Pinpoint the cell where the given text exists, returning its [x, y] midpoint coordinate. 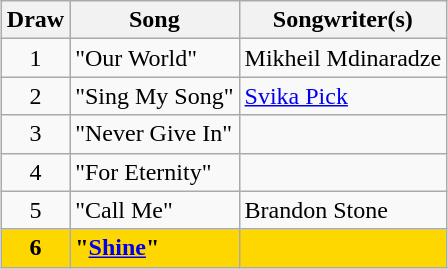
Svika Pick [343, 96]
"Never Give In" [154, 134]
"Sing My Song" [154, 96]
Songwriter(s) [343, 20]
"Our World" [154, 58]
5 [35, 210]
1 [35, 58]
6 [35, 248]
Mikheil Mdinaradze [343, 58]
3 [35, 134]
Draw [35, 20]
2 [35, 96]
4 [35, 172]
"Shine" [154, 248]
Song [154, 20]
"For Eternity" [154, 172]
Brandon Stone [343, 210]
"Call Me" [154, 210]
